Find where the given text appears and provide that cell's center as (x, y) coordinate. 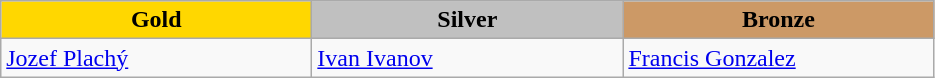
Gold (156, 20)
Francis Gonzalez (778, 58)
Bronze (778, 20)
Ivan Ivanov (468, 58)
Jozef Plachý (156, 58)
Silver (468, 20)
